For the text-containing cell, return its midpoint in [X, Y] coordinate format. 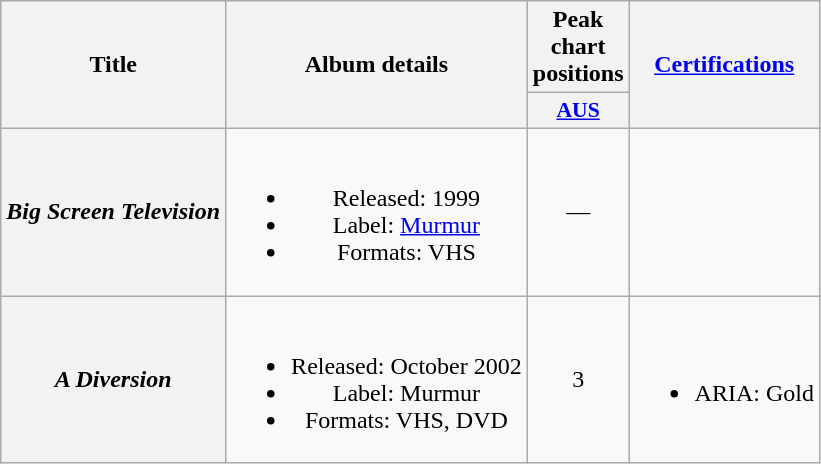
ARIA: Gold [724, 380]
Peak chart positions [578, 47]
— [578, 212]
A Diversion [114, 380]
Big Screen Television [114, 212]
Certifications [724, 65]
Released: October 2002Label: Murmur Formats: VHS, DVD [377, 380]
Released: 1999Label: Murmur Formats: VHS [377, 212]
Title [114, 65]
Album details [377, 65]
3 [578, 380]
AUS [578, 111]
